Scan for the cell matching the given text and deliver its [X, Y] coordinate at center. 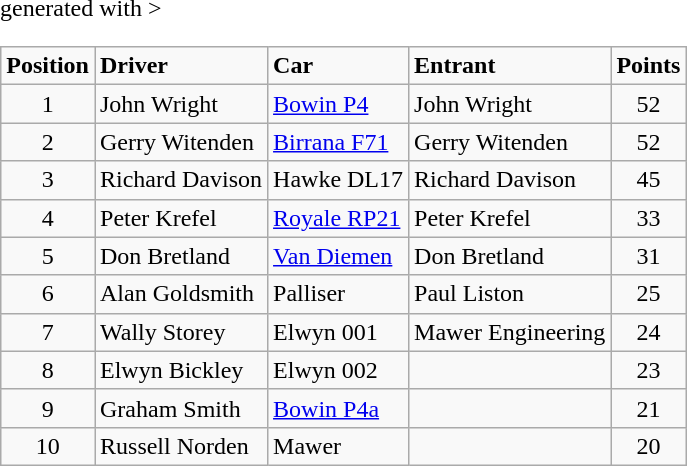
Paul Liston [510, 294]
6 [48, 294]
Van Diemen [338, 256]
Elwyn 001 [338, 332]
Points [648, 66]
7 [48, 332]
24 [648, 332]
31 [648, 256]
Hawke DL17 [338, 180]
Position [48, 66]
Russell Norden [180, 446]
25 [648, 294]
Wally Storey [180, 332]
Mawer Engineering [510, 332]
Palliser [338, 294]
8 [48, 370]
9 [48, 408]
Elwyn 002 [338, 370]
Elwyn Bickley [180, 370]
33 [648, 218]
Car [338, 66]
Driver [180, 66]
Alan Goldsmith [180, 294]
Royale RP21 [338, 218]
20 [648, 446]
Birrana F71 [338, 142]
23 [648, 370]
Graham Smith [180, 408]
Mawer [338, 446]
10 [48, 446]
45 [648, 180]
2 [48, 142]
5 [48, 256]
21 [648, 408]
Entrant [510, 66]
3 [48, 180]
4 [48, 218]
1 [48, 104]
Bowin P4a [338, 408]
Bowin P4 [338, 104]
